Determine the (X, Y) coordinate at the center of the cell enclosing the given text.  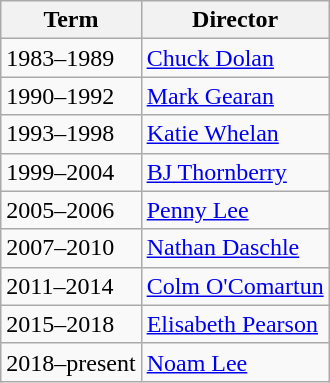
Term (71, 20)
BJ Thornberry (235, 172)
1999–2004 (71, 172)
1990–1992 (71, 96)
Colm O'Comartun (235, 286)
Director (235, 20)
Katie Whelan (235, 134)
2007–2010 (71, 248)
Mark Gearan (235, 96)
2018–present (71, 362)
Nathan Daschle (235, 248)
1993–1998 (71, 134)
2011–2014 (71, 286)
2005–2006 (71, 210)
1983–1989 (71, 58)
2015–2018 (71, 324)
Elisabeth Pearson (235, 324)
Penny Lee (235, 210)
Noam Lee (235, 362)
Chuck Dolan (235, 58)
